Search for the cell housing the specified text and yield its [x, y] center coordinate. 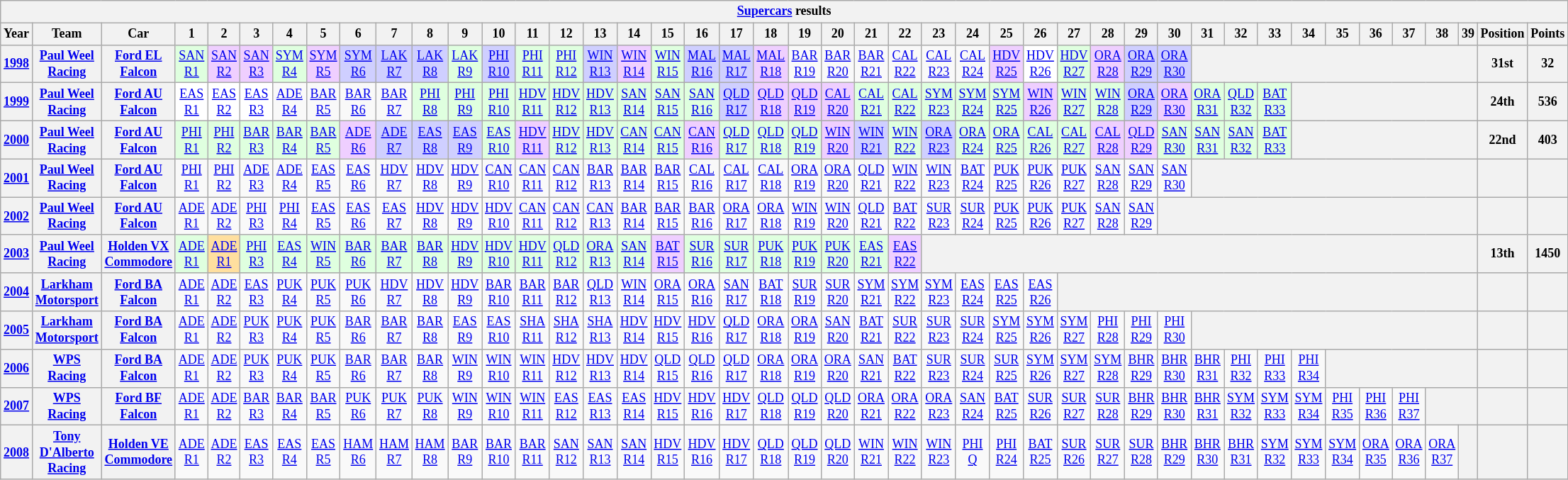
2002 [17, 216]
ADER3 [257, 178]
35 [1343, 34]
38 [1442, 34]
EASR7 [394, 216]
5 [323, 34]
9 [465, 34]
ORAR31 [1208, 102]
ADER6 [359, 140]
Team [67, 34]
QLDR12 [566, 254]
SANR32 [1241, 140]
QLDR13 [600, 292]
ORAR21 [871, 406]
2005 [17, 330]
SYMR5 [323, 64]
Position [1503, 34]
CALR18 [771, 178]
15 [668, 34]
LAKR7 [394, 64]
HDVR26 [1041, 64]
BARR13 [600, 178]
SANR17 [736, 292]
2004 [17, 292]
PHIR36 [1375, 406]
17 [736, 34]
PHIR35 [1343, 406]
ORAR35 [1375, 452]
SURR20 [838, 292]
EASR2 [224, 102]
2001 [17, 178]
PHIR9 [465, 102]
EASR22 [905, 254]
BATR24 [973, 178]
403 [1548, 140]
SANR20 [838, 330]
Tony D'Alberto Racing [67, 452]
SURR25 [1007, 368]
37 [1409, 34]
BARR19 [805, 64]
16 [702, 34]
PHIR24 [1007, 452]
PUKR18 [771, 254]
ORAR28 [1108, 64]
8 [430, 34]
Ford BF Falcon [138, 406]
EASR13 [600, 406]
36 [1375, 34]
PHIR8 [430, 102]
EASR12 [566, 406]
EASR26 [1041, 292]
QLDR29 [1141, 140]
SHAR11 [532, 330]
HDVR25 [1007, 64]
13 [600, 34]
25 [1007, 34]
SHAR12 [566, 330]
WINR19 [805, 216]
PHIR30 [1174, 330]
ORAR36 [1409, 452]
WINR15 [668, 64]
PHIR29 [1141, 330]
WINR27 [1074, 102]
CALR24 [973, 64]
20 [838, 34]
7 [394, 34]
SANR31 [1208, 140]
EASR14 [634, 406]
EASR24 [973, 292]
22nd [1503, 140]
13th [1503, 254]
CANR14 [634, 140]
14 [634, 34]
ORAR13 [600, 254]
SYMR22 [905, 292]
23 [939, 34]
SANR13 [600, 452]
2006 [17, 368]
Holden VE Commodore [138, 452]
SANR2 [224, 64]
1 [191, 34]
WINR28 [1108, 102]
Holden VX Commodore [138, 254]
SURR22 [905, 330]
PUKR20 [838, 254]
HAMR8 [430, 452]
26 [1041, 34]
Supercars results [784, 11]
EASR1 [191, 102]
HAMR7 [394, 452]
EASR8 [430, 140]
SURR19 [805, 292]
PHIR4 [289, 216]
CANR16 [702, 140]
SANR15 [668, 102]
2000 [17, 140]
MALR16 [702, 64]
Year [17, 34]
LAKR8 [430, 64]
CALR20 [838, 102]
CALR28 [1108, 140]
SYMR6 [359, 64]
24th [1503, 102]
CALR27 [1074, 140]
1998 [17, 64]
19 [805, 34]
SYMR24 [973, 102]
CALR21 [871, 102]
BATR18 [771, 292]
PHIR12 [566, 64]
BARR9 [465, 452]
BARR16 [702, 216]
CALR17 [736, 178]
34 [1309, 34]
PUKR19 [805, 254]
2003 [17, 254]
WINR26 [1041, 102]
Ford EL Falcon [138, 64]
PHIR33 [1275, 368]
MALR18 [771, 64]
QLDR16 [702, 368]
ORAR16 [702, 292]
21 [871, 34]
2007 [17, 406]
3 [257, 34]
HDVR27 [1074, 64]
PHIQ [973, 452]
Points [1548, 34]
ORAR15 [668, 292]
4 [289, 34]
BARR20 [838, 64]
BATR15 [668, 254]
SURR16 [702, 254]
10 [499, 34]
SYMR28 [1108, 368]
CALR16 [702, 178]
CANR15 [668, 140]
24 [973, 34]
WINR5 [323, 254]
PHIR34 [1309, 368]
PHIR28 [1108, 330]
ADER7 [394, 140]
536 [1548, 102]
28 [1108, 34]
2008 [17, 452]
PHIR37 [1409, 406]
SURR17 [736, 254]
CALR26 [1041, 140]
1450 [1548, 254]
6 [359, 34]
ORAR17 [736, 216]
QLDR32 [1241, 102]
22 [905, 34]
Car [138, 34]
MALR17 [736, 64]
39 [1469, 34]
QLDR15 [668, 368]
12 [566, 34]
EASR25 [1007, 292]
WINR13 [600, 64]
27 [1074, 34]
EASR21 [871, 254]
30 [1174, 34]
PHIR11 [532, 64]
SANR24 [973, 406]
CALR23 [939, 64]
SANR3 [257, 64]
SANR1 [191, 64]
BARR21 [871, 64]
PHIR32 [1241, 368]
SANR16 [702, 102]
SHAR13 [600, 330]
2 [224, 34]
CANR10 [499, 178]
CANR13 [600, 216]
ORAR25 [1007, 140]
BATR21 [871, 330]
29 [1141, 34]
33 [1275, 34]
BARR12 [566, 292]
SANR21 [871, 368]
SYMR4 [289, 64]
ORAR24 [973, 140]
LAKR9 [465, 64]
1999 [17, 102]
31 [1208, 34]
31st [1503, 64]
SANR12 [566, 452]
HAMR6 [359, 452]
PUKR8 [430, 406]
SYMR21 [871, 292]
PUKR7 [394, 406]
ORAR22 [905, 406]
18 [771, 34]
11 [532, 34]
ORAR37 [1442, 452]
